Search for the cell housing the specified text and yield its (x, y) center coordinate. 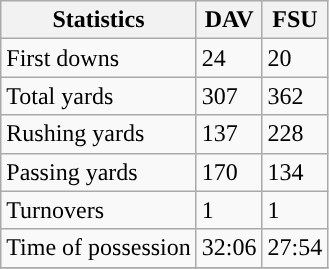
307 (229, 96)
137 (229, 134)
134 (295, 172)
Turnovers (99, 210)
Time of possession (99, 248)
32:06 (229, 248)
27:54 (295, 248)
228 (295, 134)
Statistics (99, 20)
DAV (229, 20)
24 (229, 58)
First downs (99, 58)
170 (229, 172)
20 (295, 58)
362 (295, 96)
Passing yards (99, 172)
FSU (295, 20)
Total yards (99, 96)
Rushing yards (99, 134)
